Find where the given text appears and provide that cell's center as (x, y) coordinate. 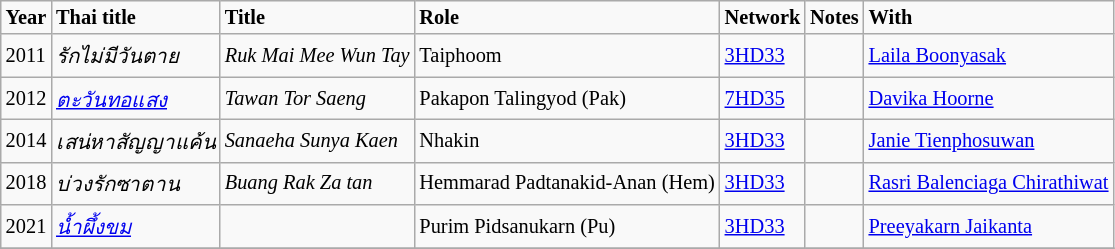
With (989, 17)
Tawan Tor Saeng (318, 98)
Network (763, 17)
2011 (26, 56)
Hemmarad Padtanakid-Anan (Hem) (566, 184)
เสน่หาสัญญาแค้น (136, 140)
Laila Boonyasak (989, 56)
ตะวันทอแสง (136, 98)
Ruk Mai Mee Wun Tay (318, 56)
2012 (26, 98)
Title (318, 17)
Janie Tienphosuwan (989, 140)
Buang Rak Za tan (318, 184)
Role (566, 17)
Rasri Balenciaga Chirathiwat (989, 184)
Thai title (136, 17)
2014 (26, 140)
Notes (834, 17)
Taiphoom (566, 56)
2021 (26, 226)
Nhakin (566, 140)
Preeyakarn Jaikanta (989, 226)
รักไม่มีวันตาย (136, 56)
บ่วงรักซาตาน (136, 184)
Pakapon Talingyod (Pak) (566, 98)
น้ำผึ้งขม (136, 226)
2018 (26, 184)
Purim Pidsanukarn (Pu) (566, 226)
7HD35 (763, 98)
Sanaeha Sunya Kaen (318, 140)
Year (26, 17)
Davika Hoorne (989, 98)
